Identify which cell holds the provided text, then report its (X, Y) central coordinate. 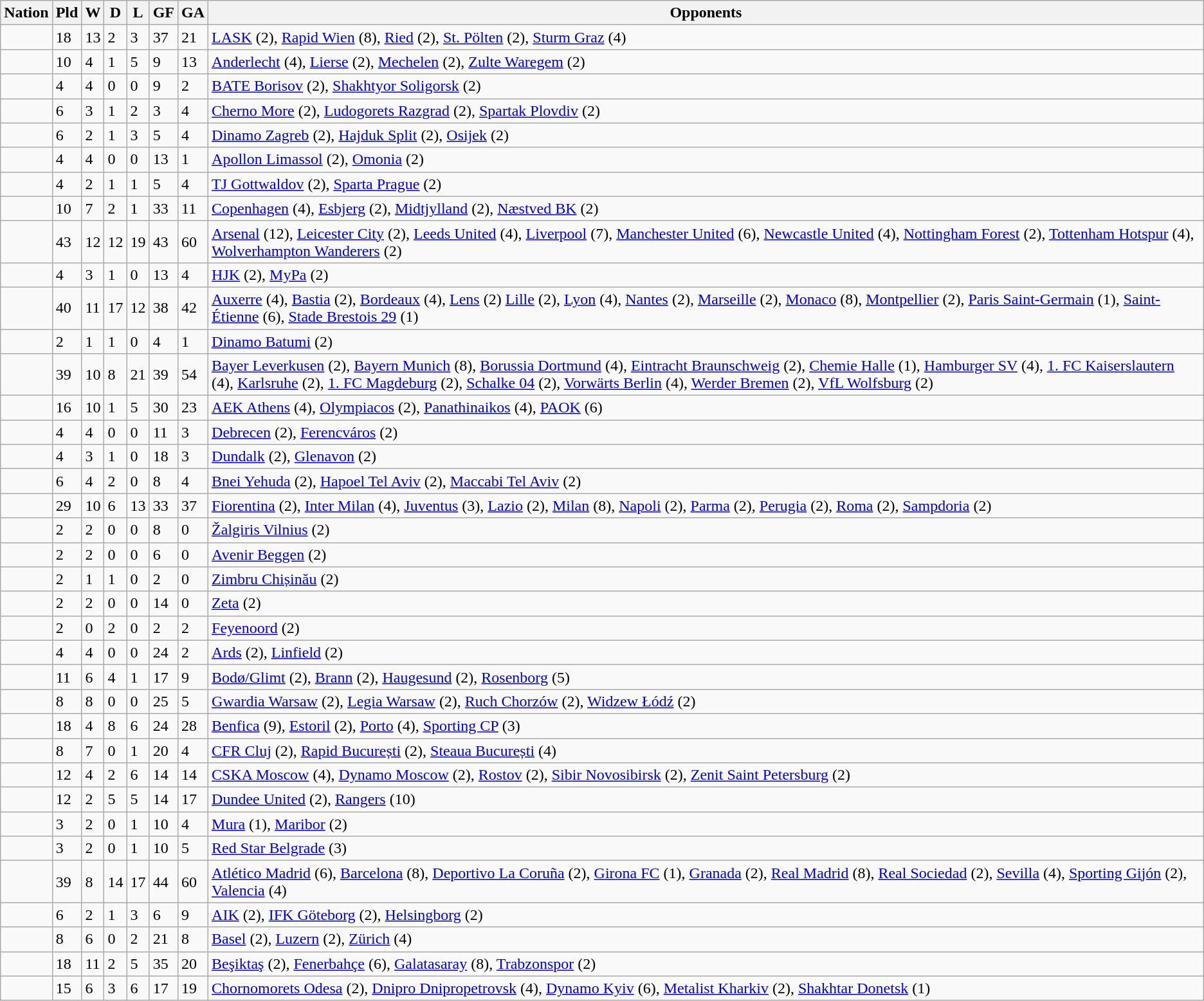
Fiorentina (2), Inter Milan (4), Juventus (3), Lazio (2), Milan (8), Napoli (2), Parma (2), Perugia (2), Roma (2), Sampdoria (2) (706, 506)
35 (163, 964)
Bnei Yehuda (2), Hapoel Tel Aviv (2), Maccabi Tel Aviv (2) (706, 481)
Pld (67, 13)
42 (193, 308)
Avenir Beggen (2) (706, 555)
38 (163, 308)
Ards (2), Linfield (2) (706, 652)
Dinamo Batumi (2) (706, 342)
Cherno More (2), Ludogorets Razgrad (2), Spartak Plovdiv (2) (706, 111)
40 (67, 308)
Red Star Belgrade (3) (706, 849)
Copenhagen (4), Esbjerg (2), Midtjylland (2), Næstved BK (2) (706, 208)
Beşiktaş (2), Fenerbahçe (6), Galatasaray (8), Trabzonspor (2) (706, 964)
AIK (2), IFK Göteborg (2), Helsingborg (2) (706, 915)
W (93, 13)
CSKA Moscow (4), Dynamo Moscow (2), Rostov (2), Sibir Novosibirsk (2), Zenit Saint Petersburg (2) (706, 775)
LASK (2), Rapid Wien (8), Ried (2), St. Pölten (2), Sturm Graz (4) (706, 37)
28 (193, 726)
29 (67, 506)
AEK Athens (4), Olympiacos (2), Panathinaikos (4), PAOK (6) (706, 408)
Dundalk (2), Glenavon (2) (706, 457)
Opponents (706, 13)
CFR Cluj (2), Rapid București (2), Steaua București (4) (706, 751)
BATE Borisov (2), Shakhtyor Soligorsk (2) (706, 86)
Basel (2), Luzern (2), Zürich (4) (706, 939)
Dinamo Zagreb (2), Hajduk Split (2), Osijek (2) (706, 135)
D (116, 13)
L (138, 13)
Mura (1), Maribor (2) (706, 824)
23 (193, 408)
Gwardia Warsaw (2), Legia Warsaw (2), Ruch Chorzów (2), Widzew Łódź (2) (706, 701)
44 (163, 881)
30 (163, 408)
Debrecen (2), Ferencváros (2) (706, 432)
16 (67, 408)
54 (193, 374)
GF (163, 13)
HJK (2), MyPa (2) (706, 275)
Zeta (2) (706, 603)
Dundee United (2), Rangers (10) (706, 800)
Feyenoord (2) (706, 628)
15 (67, 988)
GA (193, 13)
Anderlecht (4), Lierse (2), Mechelen (2), Zulte Waregem (2) (706, 62)
Chornomorets Odesa (2), Dnipro Dnipropetrovsk (4), Dynamo Kyiv (6), Metalist Kharkiv (2), Shakhtar Donetsk (1) (706, 988)
Žalgiris Vilnius (2) (706, 530)
Bodø/Glimt (2), Brann (2), Haugesund (2), Rosenborg (5) (706, 677)
Nation (26, 13)
Benfica (9), Estoril (2), Porto (4), Sporting CP (3) (706, 726)
TJ Gottwaldov (2), Sparta Prague (2) (706, 184)
Zimbru Chișinău (2) (706, 579)
25 (163, 701)
Apollon Limassol (2), Omonia (2) (706, 160)
